Detect which cell encompasses the target text, then output its (X, Y) center coordinate. 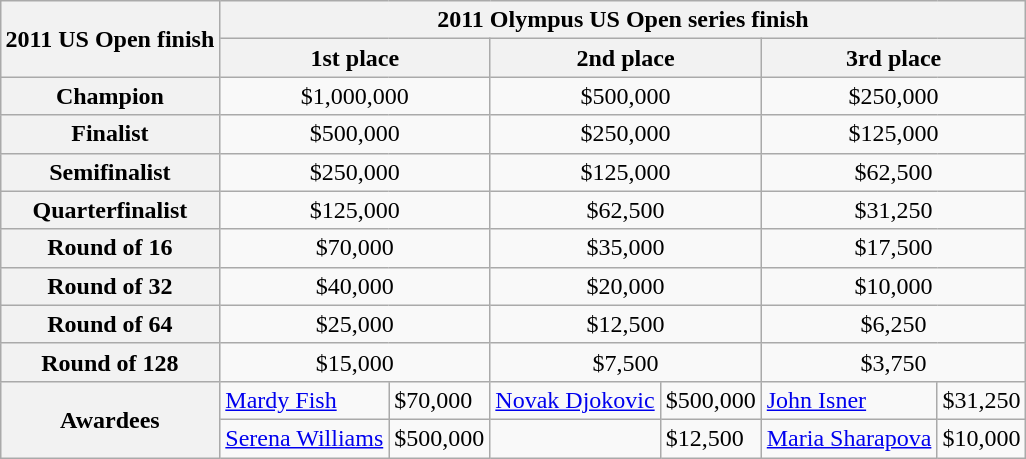
Novak Djokovic (575, 400)
$3,750 (894, 362)
Quarterfinalist (110, 210)
3rd place (894, 58)
2011 US Open finish (110, 39)
$6,250 (894, 324)
$17,500 (894, 248)
$25,000 (355, 324)
John Isner (849, 400)
Round of 32 (110, 286)
$40,000 (355, 286)
Mardy Fish (304, 400)
Finalist (110, 134)
$35,000 (626, 248)
2nd place (626, 58)
2011 Olympus US Open series finish (623, 20)
1st place (355, 58)
Champion (110, 96)
$1,000,000 (355, 96)
$7,500 (626, 362)
Serena Williams (304, 438)
Round of 16 (110, 248)
$15,000 (355, 362)
Round of 128 (110, 362)
Maria Sharapova (849, 438)
$20,000 (626, 286)
Round of 64 (110, 324)
Awardees (110, 419)
Semifinalist (110, 172)
